Determine the [X, Y] coordinate at the center of the cell enclosing the given text.  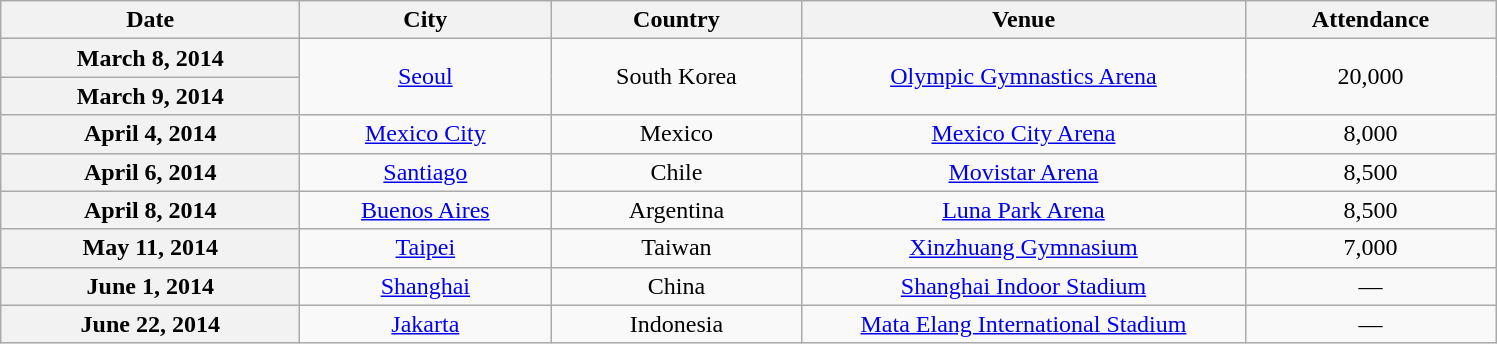
Santiago [426, 172]
Shanghai [426, 286]
Taiwan [676, 248]
Movistar Arena [1024, 172]
April 6, 2014 [150, 172]
March 8, 2014 [150, 58]
Jakarta [426, 324]
Seoul [426, 77]
April 8, 2014 [150, 210]
Shanghai Indoor Stadium [1024, 286]
Luna Park Arena [1024, 210]
South Korea [676, 77]
Mexico City Arena [1024, 134]
Mexico [676, 134]
City [426, 20]
Date [150, 20]
March 9, 2014 [150, 96]
20,000 [1370, 77]
June 1, 2014 [150, 286]
China [676, 286]
May 11, 2014 [150, 248]
Argentina [676, 210]
Mata Elang International Stadium [1024, 324]
Chile [676, 172]
June 22, 2014 [150, 324]
Attendance [1370, 20]
Xinzhuang Gymnasium [1024, 248]
7,000 [1370, 248]
Mexico City [426, 134]
Indonesia [676, 324]
Venue [1024, 20]
Olympic Gymnastics Arena [1024, 77]
8,000 [1370, 134]
Taipei [426, 248]
Buenos Aires [426, 210]
April 4, 2014 [150, 134]
Country [676, 20]
